Identify which cell holds the provided text, then report its [x, y] central coordinate. 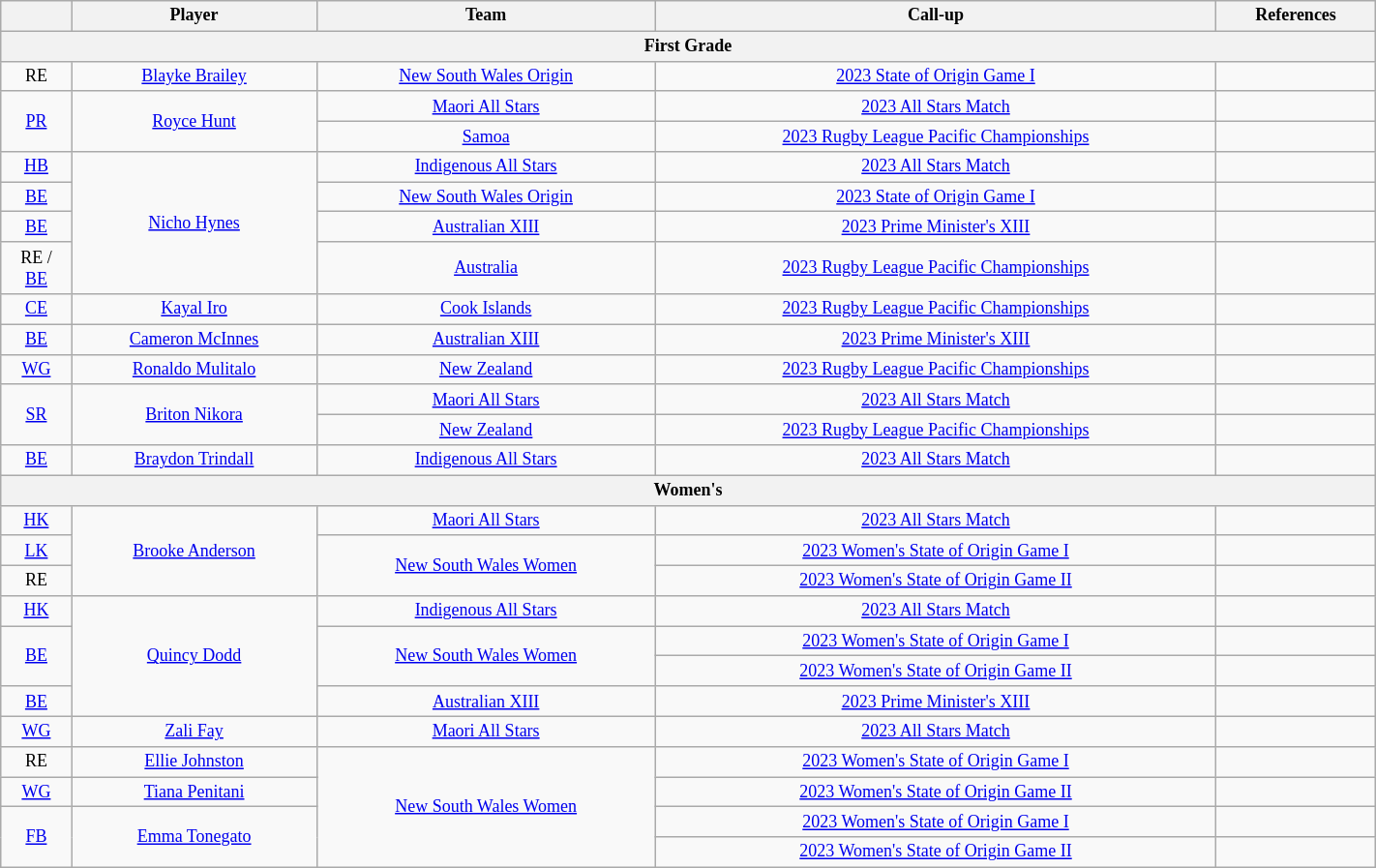
CE [37, 310]
Tiana Penitani [194, 792]
First Grade [688, 46]
Samoa [486, 135]
References [1296, 15]
Kayal Iro [194, 310]
Zali Fay [194, 732]
Cook Islands [486, 310]
Player [194, 15]
Women's [688, 490]
Team [486, 15]
Royce Hunt [194, 121]
Call-up [936, 15]
Nicho Hynes [194, 223]
Ellie Johnston [194, 761]
Blayke Brailey [194, 75]
RE /BE [37, 268]
PR [37, 121]
Emma Tonegato [194, 837]
Cameron McInnes [194, 339]
Briton Nikora [194, 414]
Australia [486, 268]
Ronaldo Mulitalo [194, 370]
Braydon Trindall [194, 461]
HB [37, 166]
FB [37, 837]
Quincy Dodd [194, 656]
LK [37, 550]
Brooke Anderson [194, 551]
SR [37, 414]
